Output the [X, Y] coordinate of the center of the cell containing the given text.  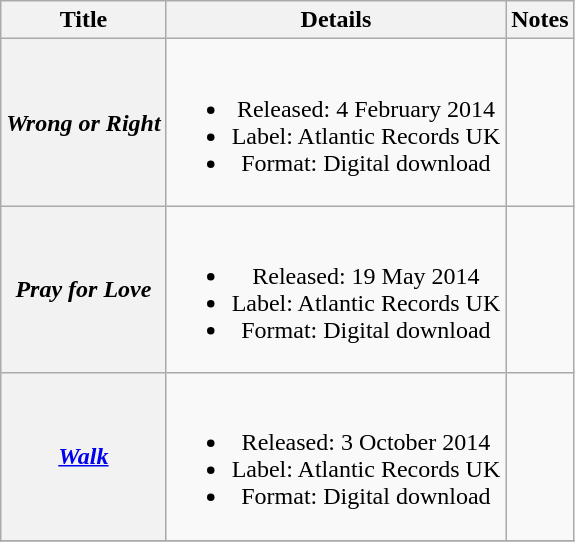
Notes [540, 20]
Released: 3 October 2014Label: Atlantic Records UKFormat: Digital download [336, 456]
Title [84, 20]
Pray for Love [84, 290]
Walk [84, 456]
Wrong or Right [84, 122]
Released: 19 May 2014Label: Atlantic Records UKFormat: Digital download [336, 290]
Details [336, 20]
Released: 4 February 2014Label: Atlantic Records UKFormat: Digital download [336, 122]
